For the text-containing cell, return its midpoint in [X, Y] coordinate format. 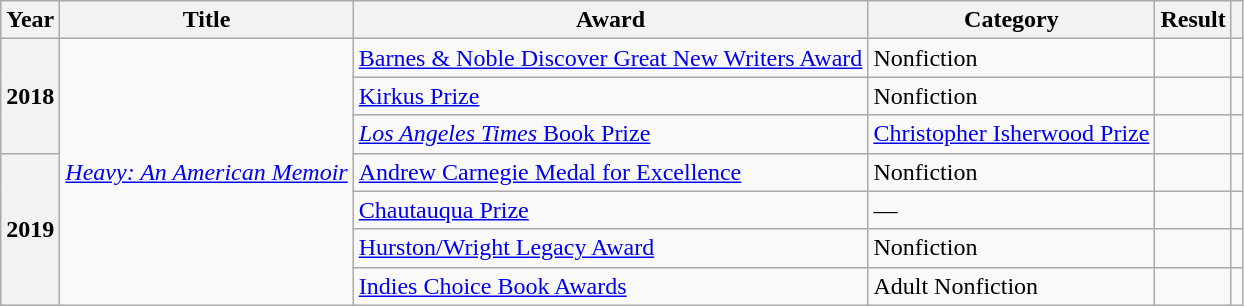
Chautauqua Prize [610, 210]
Christopher Isherwood Prize [1012, 134]
Kirkus Prize [610, 96]
Title [206, 20]
Barnes & Noble Discover Great New Writers Award [610, 58]
Year [30, 20]
— [1012, 210]
Andrew Carnegie Medal for Excellence [610, 172]
Adult Nonfiction [1012, 286]
2019 [30, 229]
Category [1012, 20]
Indies Choice Book Awards [610, 286]
2018 [30, 96]
Result [1193, 20]
Heavy: An American Memoir [206, 172]
Award [610, 20]
Los Angeles Times Book Prize [610, 134]
Hurston/Wright Legacy Award [610, 248]
